Pinpoint the cell where the given text exists, returning its [X, Y] midpoint coordinate. 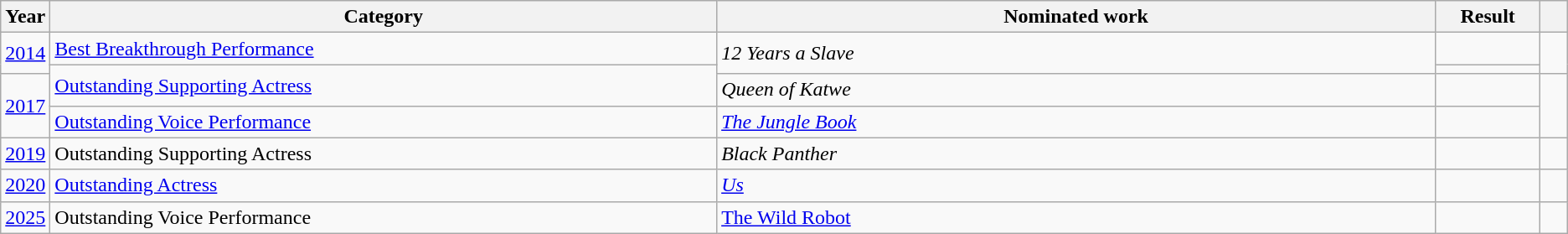
Nominated work [1076, 17]
Outstanding Actress [384, 185]
The Jungle Book [1076, 122]
2017 [25, 106]
2014 [25, 54]
Black Panther [1076, 153]
The Wild Robot [1076, 217]
12 Years a Slave [1076, 54]
Category [384, 17]
2025 [25, 217]
2020 [25, 185]
2019 [25, 153]
Us [1076, 185]
Best Breakthrough Performance [384, 49]
Result [1488, 17]
Year [25, 17]
Queen of Katwe [1076, 90]
